Return [X, Y] of the center of cell containing provided text 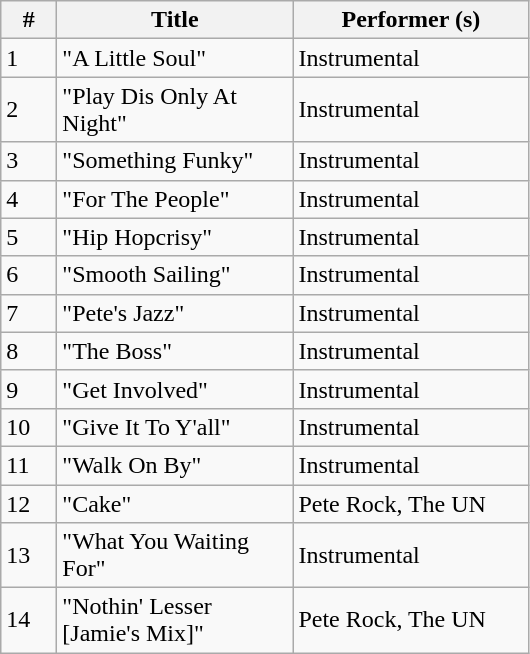
9 [29, 389]
"Hip Hopcrisy" [175, 237]
4 [29, 199]
"The Boss" [175, 351]
"A Little Soul" [175, 58]
Performer (s) [411, 20]
8 [29, 351]
7 [29, 313]
"Smooth Sailing" [175, 275]
5 [29, 237]
14 [29, 620]
"Cake" [175, 503]
"For The People" [175, 199]
12 [29, 503]
Title [175, 20]
"What You Waiting For" [175, 556]
"Walk On By" [175, 465]
"Give It To Y'all" [175, 427]
"Get Involved" [175, 389]
2 [29, 110]
1 [29, 58]
"Play Dis Only At Night" [175, 110]
"Nothin' Lesser [Jamie's Mix]" [175, 620]
10 [29, 427]
# [29, 20]
3 [29, 161]
11 [29, 465]
13 [29, 556]
6 [29, 275]
"Something Funky" [175, 161]
"Pete's Jazz" [175, 313]
